Return [X, Y] of the center of cell containing provided text 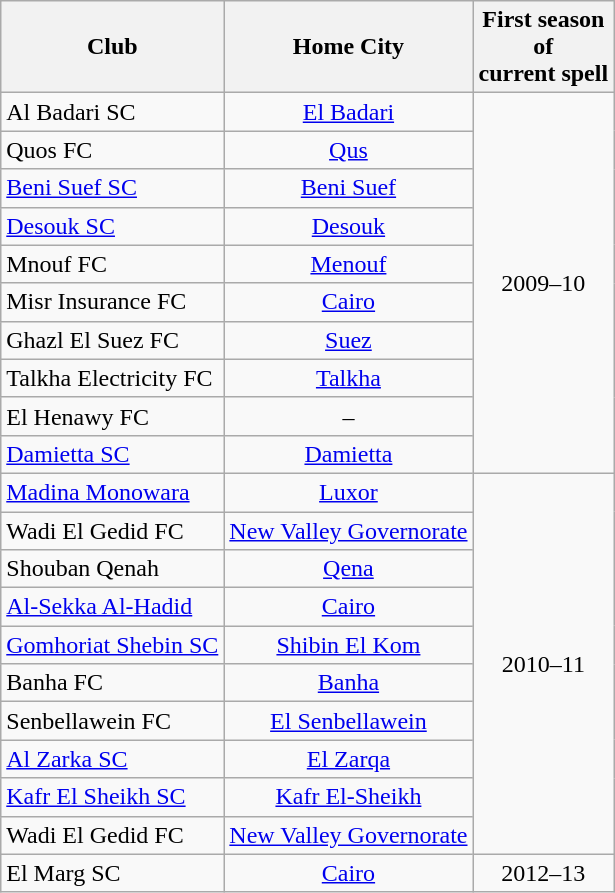
Shouban Qenah [112, 569]
El Zarqa [348, 759]
Gomhoriat Shebin SC [112, 645]
Kafr El-Sheikh [348, 797]
2012–13 [544, 873]
Misr Insurance FC [112, 302]
Banha [348, 683]
Club [112, 47]
Damietta SC [112, 454]
Shibin El Kom [348, 645]
– [348, 416]
Qus [348, 150]
Home City [348, 47]
Talkha [348, 378]
Talkha Electricity FC [112, 378]
First season of current spell [544, 47]
2009–10 [544, 284]
Al-Sekka Al-Hadid [112, 607]
Senbellawein FC [112, 721]
Quos FC [112, 150]
El Badari [348, 112]
Al Zarka SC [112, 759]
Mnouf FC [112, 264]
2010–11 [544, 664]
Beni Suef [348, 188]
Damietta [348, 454]
El Marg SC [112, 873]
Qena [348, 569]
Beni Suef SC [112, 188]
El Henawy FC [112, 416]
Luxor [348, 492]
Menouf [348, 264]
Banha FC [112, 683]
Desouk SC [112, 226]
Desouk [348, 226]
Ghazl El Suez FC [112, 340]
Madina Monowara [112, 492]
El Senbellawein [348, 721]
Suez [348, 340]
Kafr El Sheikh SC [112, 797]
Al Badari SC [112, 112]
